Determine the (X, Y) coordinate at the center of the cell enclosing the given text.  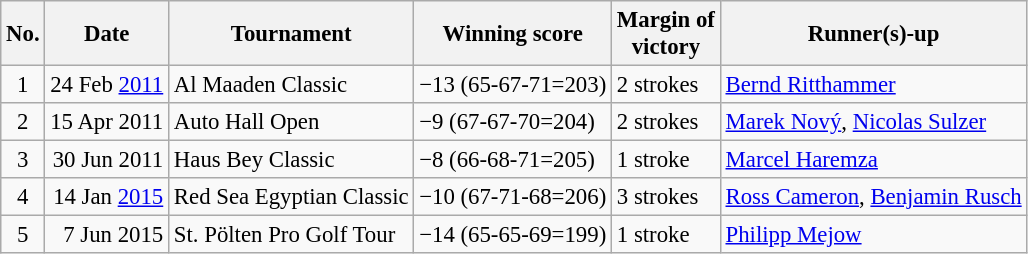
Haus Bey Classic (292, 160)
Ross Cameron, Benjamin Rusch (874, 197)
3 (23, 160)
15 Apr 2011 (107, 122)
−13 (65-67-71=203) (513, 85)
5 (23, 235)
−14 (65-65-69=199) (513, 235)
Winning score (513, 34)
Date (107, 34)
−10 (67-71-68=206) (513, 197)
1 (23, 85)
Al Maaden Classic (292, 85)
−8 (66-68-71=205) (513, 160)
Marcel Haremza (874, 160)
2 (23, 122)
4 (23, 197)
Philipp Mejow (874, 235)
Runner(s)-up (874, 34)
St. Pölten Pro Golf Tour (292, 235)
3 strokes (666, 197)
Margin ofvictory (666, 34)
−9 (67-67-70=204) (513, 122)
No. (23, 34)
Tournament (292, 34)
7 Jun 2015 (107, 235)
Red Sea Egyptian Classic (292, 197)
30 Jun 2011 (107, 160)
24 Feb 2011 (107, 85)
14 Jan 2015 (107, 197)
Marek Nový, Nicolas Sulzer (874, 122)
Bernd Ritthammer (874, 85)
Auto Hall Open (292, 122)
